Output the [X, Y] coordinate of the center of the cell containing the given text.  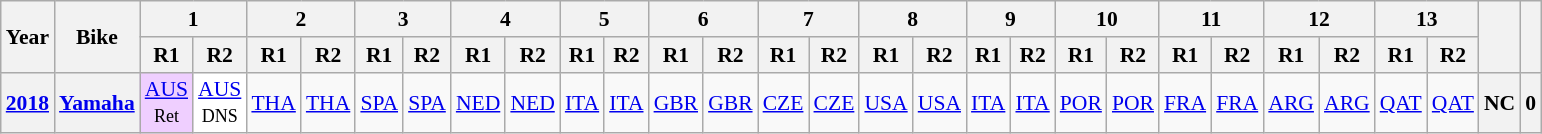
AUSDNS [220, 102]
Yamaha [97, 102]
8 [912, 19]
6 [704, 19]
0 [1530, 102]
3 [402, 19]
13 [1427, 19]
NC [1500, 102]
Bike [97, 36]
AUSRet [166, 102]
7 [809, 19]
2018 [28, 102]
4 [506, 19]
2 [300, 19]
9 [1010, 19]
11 [1211, 19]
12 [1318, 19]
1 [194, 19]
5 [604, 19]
10 [1107, 19]
Year [28, 36]
